Extract the (x, y) coordinate from the center of the cell holding the provided text.  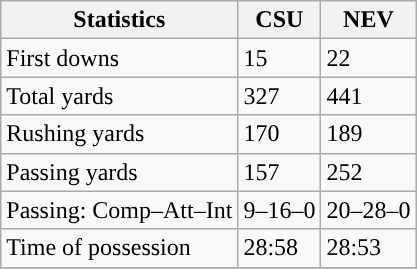
170 (280, 134)
28:58 (280, 248)
CSU (280, 20)
15 (280, 58)
First downs (120, 58)
Time of possession (120, 248)
441 (368, 96)
252 (368, 172)
28:53 (368, 248)
9–16–0 (280, 210)
Rushing yards (120, 134)
327 (280, 96)
20–28–0 (368, 210)
157 (280, 172)
22 (368, 58)
Total yards (120, 96)
Passing yards (120, 172)
Statistics (120, 20)
NEV (368, 20)
189 (368, 134)
Passing: Comp–Att–Int (120, 210)
